Detect which cell encompasses the target text, then output its [X, Y] center coordinate. 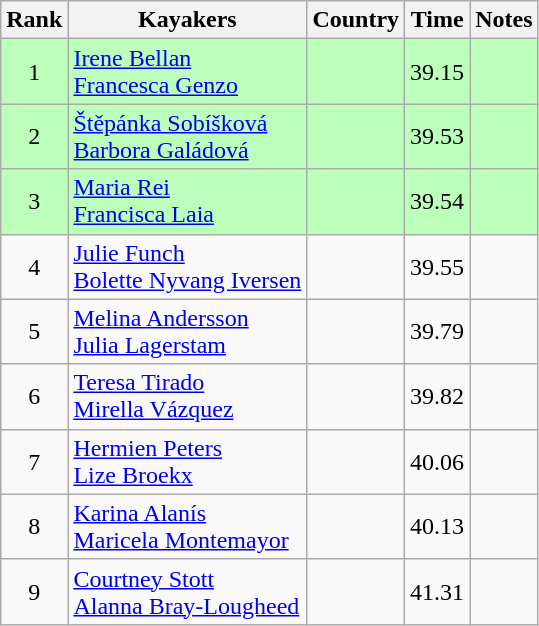
6 [34, 396]
Hermien PetersLize Broekx [188, 462]
Melina AnderssonJulia Lagerstam [188, 332]
7 [34, 462]
39.15 [438, 72]
39.53 [438, 136]
1 [34, 72]
3 [34, 202]
39.55 [438, 266]
Rank [34, 20]
Julie FunchBolette Nyvang Iversen [188, 266]
40.06 [438, 462]
Country [356, 20]
Notes [504, 20]
39.79 [438, 332]
Time [438, 20]
Karina AlanísMaricela Montemayor [188, 526]
Courtney StottAlanna Bray-Lougheed [188, 592]
8 [34, 526]
40.13 [438, 526]
41.31 [438, 592]
Kayakers [188, 20]
Teresa TiradoMirella Vázquez [188, 396]
39.82 [438, 396]
5 [34, 332]
Irene BellanFrancesca Genzo [188, 72]
2 [34, 136]
Maria ReiFrancisca Laia [188, 202]
Štěpánka SobíškováBarbora Galádová [188, 136]
39.54 [438, 202]
4 [34, 266]
9 [34, 592]
